Provide the [X, Y] coordinate of the cell's center where the given text is located.  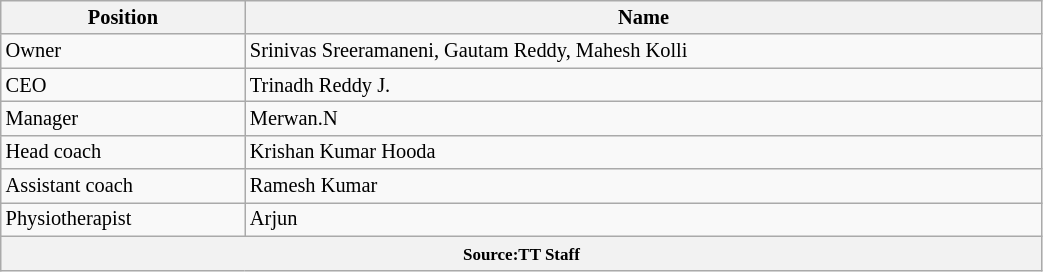
Ramesh Kumar [644, 186]
Physiotherapist [123, 219]
Arjun [644, 219]
Krishan Kumar Hooda [644, 152]
Merwan.N [644, 118]
Assistant coach [123, 186]
Source:TT Staff [522, 253]
Head coach [123, 152]
CEO [123, 85]
Manager [123, 118]
Trinadh Reddy J. [644, 85]
Position [123, 17]
Name [644, 17]
Owner [123, 51]
Srinivas Sreeramaneni, Gautam Reddy, Mahesh Kolli [644, 51]
